Determine the [x, y] coordinate at the center of the cell enclosing the given text.  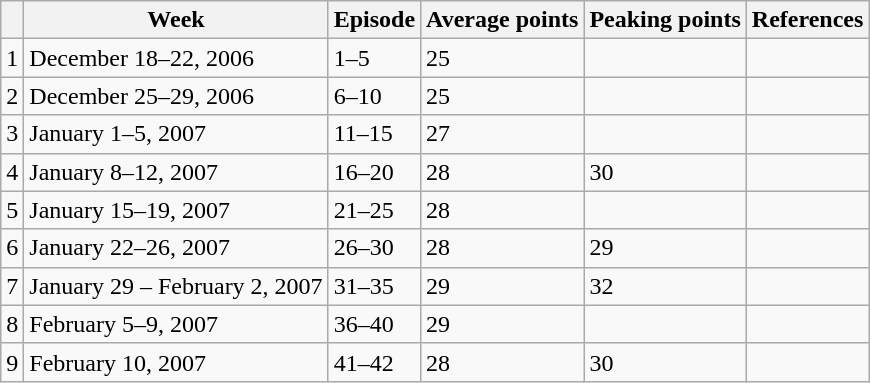
4 [12, 172]
6 [12, 248]
January 8–12, 2007 [176, 172]
9 [12, 362]
2 [12, 96]
16–20 [374, 172]
February 5–9, 2007 [176, 324]
11–15 [374, 134]
41–42 [374, 362]
February 10, 2007 [176, 362]
1–5 [374, 58]
References [808, 20]
31–35 [374, 286]
December 18–22, 2006 [176, 58]
3 [12, 134]
January 15–19, 2007 [176, 210]
26–30 [374, 248]
December 25–29, 2006 [176, 96]
January 1–5, 2007 [176, 134]
January 29 – February 2, 2007 [176, 286]
Average points [502, 20]
27 [502, 134]
5 [12, 210]
Peaking points [665, 20]
1 [12, 58]
8 [12, 324]
Week [176, 20]
21–25 [374, 210]
January 22–26, 2007 [176, 248]
32 [665, 286]
36–40 [374, 324]
7 [12, 286]
6–10 [374, 96]
Episode [374, 20]
